Identify which cell holds the provided text, then report its [x, y] central coordinate. 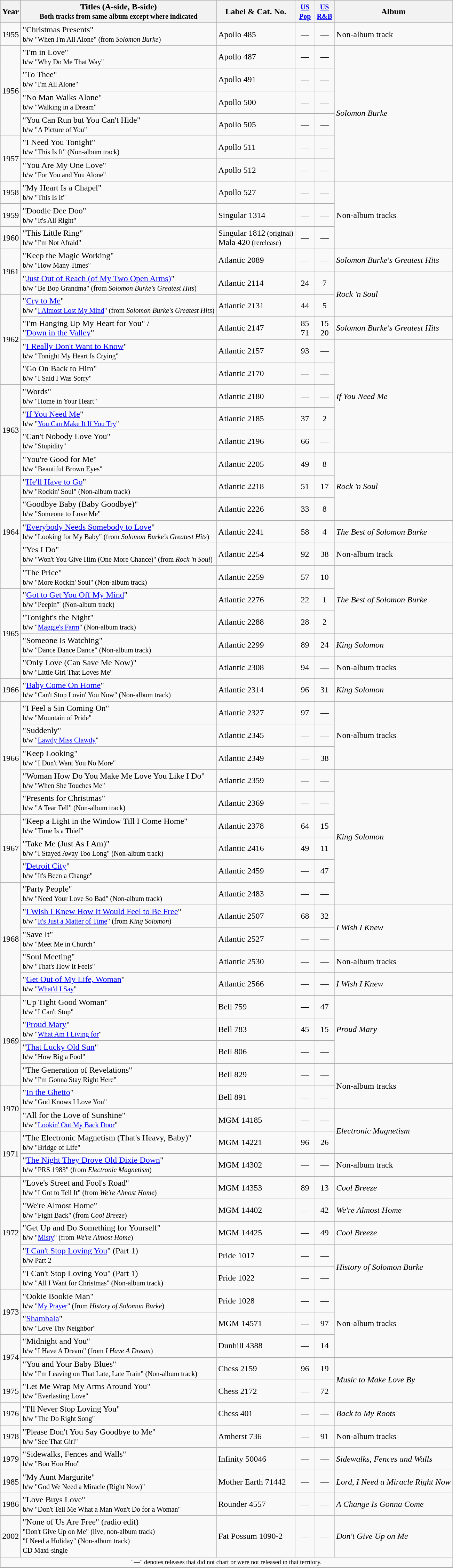
US Pop [305, 12]
"Sidewalks, Fences and Walls"b/w "Boo Hoo Hoo" [119, 1459]
57 [305, 577]
We're Almost Home [394, 1210]
MGM 14571 [256, 1323]
Bell 783 [256, 1030]
Electronic Magnetism [394, 1131]
"You're Good for Me"b/w "Beautiful Brown Eyes" [119, 464]
Atlantic 2416 [256, 848]
"I Feel a Sin Coming On"b/w "Mountain of Pride" [119, 713]
"Proud Mary"b/w "What Am I Living for" [119, 1030]
"You and Your Baby Blues"b/w "I'm Leaving on That Late, Late Train" (Non-album track) [119, 1368]
1976 [10, 1414]
"All for the Love of Sunshine"b/w "Lookin' Out My Back Door" [119, 1120]
1986 [10, 1504]
Pride 1017 [256, 1256]
"Up Tight Good Woman"b/w "I Can't Stop" [119, 1007]
Atlantic 2131 [256, 306]
"Keep Looking" b/w "I Don't Want You No More" [119, 758]
"This Little Ring"b/w "I'm Not Afraid" [119, 238]
Apollo 511 [256, 147]
Album [394, 12]
"Suddenly"b/w "Lawdy Miss Clawdy" [119, 736]
"Get Up and Do Something for Yourself"b/w "Misty" (from We're Almost Home) [119, 1233]
MGM 14185 [256, 1120]
1957 [10, 159]
68 [305, 916]
Atlantic 2205 [256, 464]
US R&B [325, 12]
"We're Almost Home"b/w "Fight Back" (from Cool Breeze) [119, 1210]
"Go On Back to Him"b/w "I Said I Was Sorry" [119, 373]
MGM 14402 [256, 1210]
"Shambala"b/w "Love Thy Neighbor" [119, 1323]
Atlantic 2378 [256, 826]
Atlantic 2114 [256, 283]
Atlantic 2170 [256, 373]
Atlantic 2276 [256, 599]
Atlantic 2483 [256, 893]
Sidewalks, Fences and Walls [394, 1459]
8571 [305, 328]
"You Are My One Love"b/w "For You and You Alone" [119, 170]
19 [325, 1368]
"Get Out of My Life, Woman"b/w "What'd I Say" [119, 984]
Chess 401 [256, 1414]
11 [325, 848]
Bell 891 [256, 1097]
Proud Mary [394, 1030]
Atlantic 2507 [256, 916]
MGM 14425 [256, 1233]
1972 [10, 1233]
"Keep the Magic Working"b/w "How Many Times" [119, 260]
"Words"b/w "Home in Your Heart" [119, 396]
"In the Ghetto"b/w "God Knows I Love You" [119, 1097]
"If You Need Me"b/w "You Can Make It If You Try" [119, 419]
44 [305, 306]
Apollo 512 [256, 170]
Chess 2172 [256, 1391]
1964 [10, 532]
1962 [10, 340]
"Detroit City"b/w "It's Been a Change" [119, 871]
22 [305, 599]
"He'll Have to Go"b/w "Rockin' Soul" (Non-album track) [119, 487]
Atlantic 2254 [256, 554]
"My Aunt Margurite"b/w "God We Need a Miracle (Right Now)" [119, 1481]
1 [325, 599]
Chess 2159 [256, 1368]
"My Heart Is a Chapel"b/w "This Is It" [119, 193]
1975 [10, 1391]
"I Wish I Knew How It Would Feel to Be Free"b/w "It's Just a Matter of Time" (from King Solomon) [119, 916]
Atlantic 2527 [256, 939]
Fat Possum 1090-2 [256, 1536]
Atlantic 2185 [256, 419]
If You Need Me [394, 396]
1974 [10, 1357]
Singular 1314 [256, 215]
Apollo 491 [256, 79]
Apollo 500 [256, 102]
"Tonight's the Night"b/w "Maggie's Farm" (Non-album track) [119, 622]
Solomon Burke [394, 113]
2002 [10, 1536]
Bell 759 [256, 1007]
"Love Buys Love"b/w "Don't Tell Me What a Man Won't Do for a Woman" [119, 1504]
Atlantic 2180 [256, 396]
"Baby Come On Home"b/w "Can't Stop Lovin' You Now" (Non-album track) [119, 690]
"Ookie Bookie Man"b/w "My Prayer" (from History of Solomon Burke) [119, 1301]
Atlantic 2241 [256, 532]
Back to My Roots [394, 1414]
Atlantic 2566 [256, 984]
Lord, I Need a Miracle Right Now [394, 1481]
"I Really Don't Want to Know"b/w "Tonight My Heart Is Crying" [119, 351]
"The Price"b/w "More Rockin' Soul" (Non-album track) [119, 577]
"Please Don't You Say Goodbye to Me"b/w "See That Girl" [119, 1436]
1970 [10, 1108]
31 [325, 690]
33 [305, 509]
"Soul Meeting"b/w "That's How It Feels" [119, 961]
1961 [10, 271]
MGM 14221 [256, 1142]
1967 [10, 848]
66 [305, 441]
"Someone Is Watching"b/w "Dance Dance Dance" (Non-album track) [119, 644]
"The Night They Drove Old Dixie Down"b/w "PRS 1983" (from Electronic Magnetism) [119, 1165]
"Doodle Dee Doo"b/w "It's All Right" [119, 215]
"Christmas Presents"b/w "When I'm All Alone" (from Solomon Burke) [119, 34]
92 [305, 554]
"No Man Walks Alone"b/w "Walking in a Dream" [119, 102]
"You Can Run but You Can't Hide"b/w "A Picture of You" [119, 124]
MGM 14302 [256, 1165]
Mother Earth 71442 [256, 1481]
History of Solomon Burke [394, 1267]
"To Thee"b/w "I'm All Alone" [119, 79]
"The Generation of Revelations"b/w "I'm Gonna Stay Right Here" [119, 1075]
"Yes I Do"b/w "Won't You Give Him (One More Chance)" (from Rock 'n Soul) [119, 554]
4 [325, 532]
Atlantic 2299 [256, 644]
MGM 14353 [256, 1187]
"Goodbye Baby (Baby Goodbye)"b/w "Someone to Love Me" [119, 509]
32 [325, 916]
Label & Cat. No. [256, 12]
"I'm in Love"b/w "Why Do Me That Way" [119, 57]
"I Need You Tonight"b/w "This Is It" (Non-album track) [119, 147]
91 [325, 1436]
"The Electronic Magnetism (That's Heavy, Baby)"b/w "Bridge of Life" [119, 1142]
Atlantic 2226 [256, 509]
93 [305, 351]
"I'll Never Stop Loving You"b/w "The Do Right Song" [119, 1414]
1958 [10, 193]
1973 [10, 1312]
Apollo 505 [256, 124]
1960 [10, 238]
1971 [10, 1154]
1955 [10, 34]
"Woman How Do You Make Me Love You Like I Do"b/w "When She Touches Me" [119, 781]
"Can't Nobody Love You"b/w "Stupidity" [119, 441]
94 [305, 667]
"Presents for Christmas"b/w "A Tear Fell" (Non-album track) [119, 803]
Bell 806 [256, 1052]
10 [325, 577]
"Everybody Needs Somebody to Love"b/w "Looking for My Baby" (from Solomon Burke's Greatest Hits) [119, 532]
Atlantic 2089 [256, 260]
37 [305, 419]
14 [325, 1346]
"Midnight and You"b/w "I Have A Dream" (from I Have A Dream) [119, 1346]
1978 [10, 1436]
Apollo 527 [256, 193]
"I'm Hanging Up My Heart for You" /"Down in the Valley" [119, 328]
13 [325, 1187]
1985 [10, 1481]
Music to Make Love By [394, 1380]
Atlantic 2259 [256, 577]
17 [325, 487]
Atlantic 2196 [256, 441]
Atlantic 2308 [256, 667]
"Save It"b/w "Meet Me in Church" [119, 939]
"Only Love (Can Save Me Now)"b/w "Little Girl That Loves Me" [119, 667]
Atlantic 2327 [256, 713]
"Cry to Me"b/w "I Almost Lost My Mind" (from Solomon Burke's Greatest Hits) [119, 306]
Titles (A-side, B-side)Both tracks from same album except where indicated [119, 12]
Atlantic 2345 [256, 736]
Rounder 4557 [256, 1504]
"I Can't Stop Loving You" (Part 1)b/w "All I Want for Christmas" (Non-album track) [119, 1278]
Atlantic 2288 [256, 622]
Atlantic 2157 [256, 351]
"I Can't Stop Loving You" (Part 1)b/w Part 2 [119, 1256]
Year [10, 12]
Pride 1028 [256, 1301]
1979 [10, 1459]
1963 [10, 430]
Atlantic 2369 [256, 803]
"Let Me Wrap My Arms Around You"b/w "Everlasting Love" [119, 1391]
Apollo 485 [256, 34]
Atlantic 2147 [256, 328]
"Just Out of Reach (of My Two Open Arms)"b/w "Be Bop Grandma" (from Solomon Burke's Greatest Hits) [119, 283]
1969 [10, 1041]
1965 [10, 633]
7 [325, 283]
Apollo 487 [256, 57]
64 [305, 826]
5 [325, 306]
Atlantic 2359 [256, 781]
Infinity 50046 [256, 1459]
1520 [325, 328]
Atlantic 2314 [256, 690]
"—" denotes releases that did not chart or were not released in that territory. [226, 1562]
1968 [10, 939]
A Change Is Gonna Come [394, 1504]
Pride 1022 [256, 1278]
"None of Us Are Free" (radio edit)"Don't Give Up on Me" (live, non-album track)"I Need a Holiday" (Non-album track)CD Maxi-single [119, 1536]
Dunhill 4388 [256, 1346]
Amherst 736 [256, 1436]
"Party People"b/w "Need Your Love So Bad" (Non-album track) [119, 893]
Atlantic 2530 [256, 961]
Atlantic 2349 [256, 758]
28 [305, 622]
"Love's Street and Fool's Road"b/w "I Got to Tell It" (from We're Almost Home) [119, 1187]
"Take Me (Just As I Am)"b/w "I Stayed Away Too Long" (Non-album track) [119, 848]
"That Lucky Old Sun"b/w "How Big a Fool" [119, 1052]
1959 [10, 215]
"Got to Get You Off My Mind"b/w "Peepin'" (Non-album track) [119, 599]
Atlantic 2459 [256, 871]
45 [305, 1030]
Bell 829 [256, 1075]
42 [325, 1210]
58 [305, 532]
51 [305, 487]
Atlantic 2218 [256, 487]
26 [325, 1142]
Singular 1812 (original)Mala 420 (rerelease) [256, 238]
72 [325, 1391]
1956 [10, 91]
Don't Give Up on Me [394, 1536]
"Keep a Light in the Window Till I Come Home"b/w "Time Is a Thief" [119, 826]
